Return the (X, Y) coordinate for the center point of the cell that contains the specified text.  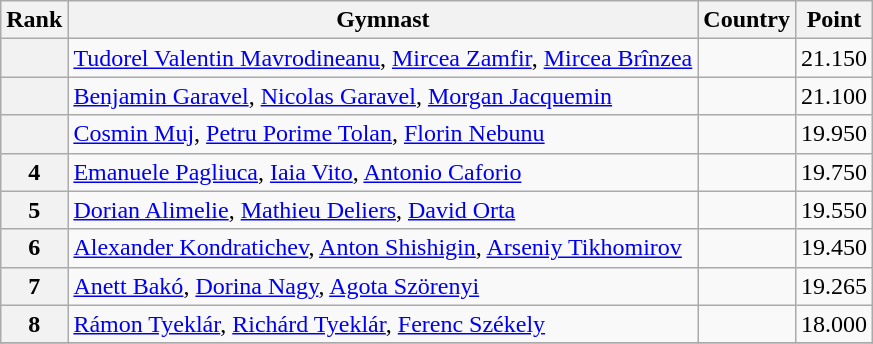
21.100 (834, 96)
19.265 (834, 286)
Gymnast (383, 20)
18.000 (834, 324)
5 (34, 210)
Rank (34, 20)
7 (34, 286)
Alexander Kondratichev, Anton Shishigin, Arseniy Tikhomirov (383, 248)
Rámon Tyeklár, Richárd Tyeklár, Ferenc Székely (383, 324)
Tudorel Valentin Mavrodineanu, Mircea Zamfir, Mircea Brînzea (383, 58)
21.150 (834, 58)
Benjamin Garavel, Nicolas Garavel, Morgan Jacquemin (383, 96)
Dorian Alimelie, Mathieu Deliers, David Orta (383, 210)
19.550 (834, 210)
Country (747, 20)
Point (834, 20)
Cosmin Muj, Petru Porime Tolan, Florin Nebunu (383, 134)
8 (34, 324)
19.950 (834, 134)
Anett Bakó, Dorina Nagy, Agota Szörenyi (383, 286)
4 (34, 172)
Emanuele Pagliuca, Iaia Vito, Antonio Caforio (383, 172)
6 (34, 248)
19.750 (834, 172)
19.450 (834, 248)
